Detect which cell encompasses the target text, then output its [X, Y] center coordinate. 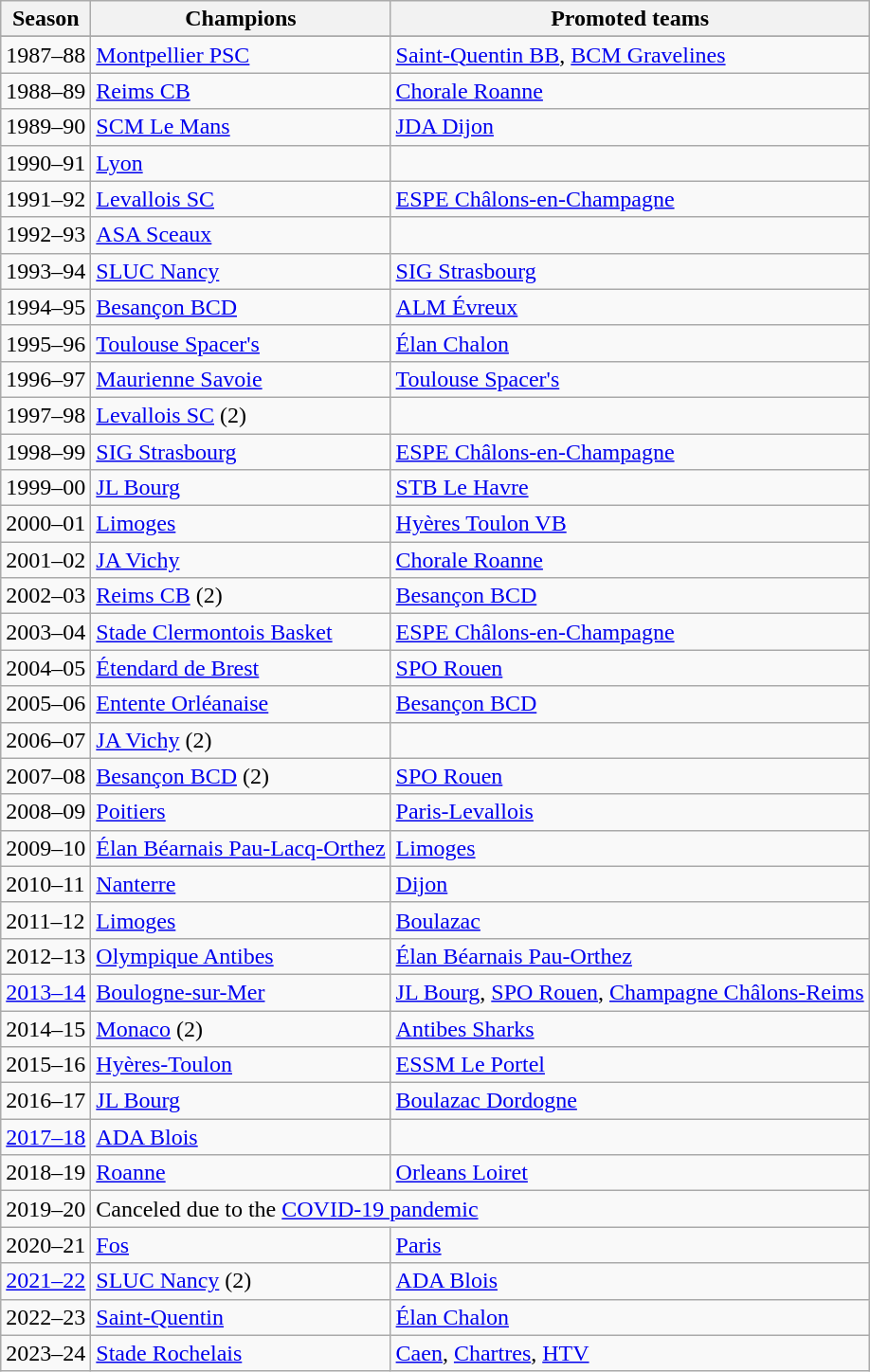
1995–96 [45, 343]
2001–02 [45, 560]
Saint-Quentin BB, BCM Gravelines [629, 55]
2015–16 [45, 1065]
2018–19 [45, 1173]
Roanne [241, 1173]
Entente Orléanaise [241, 704]
Olympique Antibes [241, 956]
Paris-Levallois [629, 812]
Stade Rochelais [241, 1353]
SLUC Nancy [241, 271]
Orleans Loiret [629, 1173]
1992–93 [45, 235]
Maurienne Savoie [241, 379]
1997–98 [45, 415]
2008–09 [45, 812]
2020–21 [45, 1245]
Nanterre [241, 884]
Season [45, 19]
Fos [241, 1245]
2011–12 [45, 920]
1987–88 [45, 55]
Promoted teams [629, 19]
Reims CB [241, 91]
Boulogne-sur-Mer [241, 992]
Saint-Quentin [241, 1317]
Paris [629, 1245]
Caen, Chartres, HTV [629, 1353]
Stade Clermontois Basket [241, 632]
2005–06 [45, 704]
Élan Béarnais Pau-Lacq-Orthez [241, 848]
JA Vichy (2) [241, 740]
1990–91 [45, 163]
1998–99 [45, 452]
1994–95 [45, 307]
2007–08 [45, 776]
2013–14 [45, 992]
Canceled due to the COVID-19 pandemic [480, 1209]
Hyères-Toulon [241, 1065]
2022–23 [45, 1317]
JL Bourg, SPO Rouen, Champagne Châlons-Reims [629, 992]
Antibes Sharks [629, 1028]
2003–04 [45, 632]
Élan Béarnais Pau-Orthez [629, 956]
Étendard de Brest [241, 668]
Dijon [629, 884]
Boulazac Dordogne [629, 1101]
SLUC Nancy (2) [241, 1281]
2009–10 [45, 848]
Levallois SC [241, 199]
Monaco (2) [241, 1028]
1996–97 [45, 379]
2014–15 [45, 1028]
Lyon [241, 163]
2016–17 [45, 1101]
2002–03 [45, 596]
SCM Le Mans [241, 127]
2012–13 [45, 956]
JA Vichy [241, 560]
Hyères Toulon VB [629, 524]
2023–24 [45, 1353]
2021–22 [45, 1281]
ESSM Le Portel [629, 1065]
2010–11 [45, 884]
Boulazac [629, 920]
1989–90 [45, 127]
1988–89 [45, 91]
1999–00 [45, 488]
1991–92 [45, 199]
STB Le Havre [629, 488]
ASA Sceaux [241, 235]
Besançon BCD (2) [241, 776]
2000–01 [45, 524]
ALM Évreux [629, 307]
Montpellier PSC [241, 55]
2004–05 [45, 668]
Reims CB (2) [241, 596]
1993–94 [45, 271]
Levallois SC (2) [241, 415]
2006–07 [45, 740]
2019–20 [45, 1209]
Poitiers [241, 812]
Champions [241, 19]
2017–18 [45, 1137]
JDA Dijon [629, 127]
